Search for the cell housing the specified text and yield its (x, y) center coordinate. 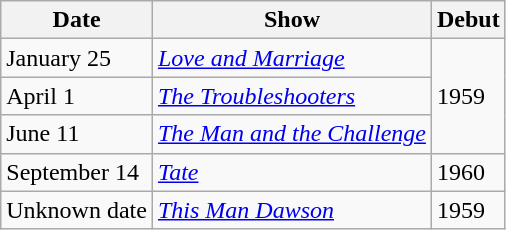
Debut (468, 20)
Show (292, 20)
Date (77, 20)
1960 (468, 172)
This Man Dawson (292, 210)
January 25 (77, 58)
April 1 (77, 96)
June 11 (77, 134)
September 14 (77, 172)
The Man and the Challenge (292, 134)
Love and Marriage (292, 58)
The Troubleshooters (292, 96)
Tate (292, 172)
Unknown date (77, 210)
